Search for the cell housing the specified text and yield its (x, y) center coordinate. 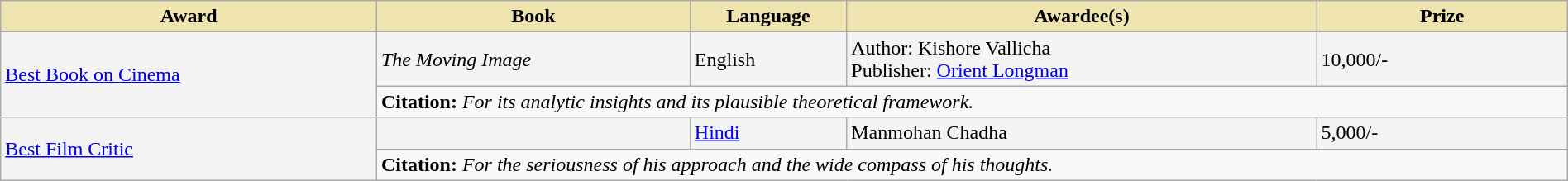
English (767, 60)
Best Film Critic (189, 149)
Citation: For the seriousness of his approach and the wide compass of his thoughts. (972, 164)
Author: Kishore VallichaPublisher: Orient Longman (1082, 60)
Manmohan Chadha (1082, 133)
Awardee(s) (1082, 17)
Citation: For its analytic insights and its plausible theoretical framework. (972, 102)
5,000/- (1442, 133)
Prize (1442, 17)
Hindi (767, 133)
The Moving Image (533, 60)
Best Book on Cinema (189, 74)
Book (533, 17)
Award (189, 17)
10,000/- (1442, 60)
Language (767, 17)
